Locate the cell with the specified text and output its (X, Y) center coordinate. 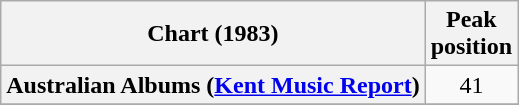
Chart (1983) (213, 34)
41 (471, 85)
Australian Albums (Kent Music Report) (213, 85)
Peakposition (471, 34)
